Scan for the cell matching the given text and deliver its [X, Y] coordinate at center. 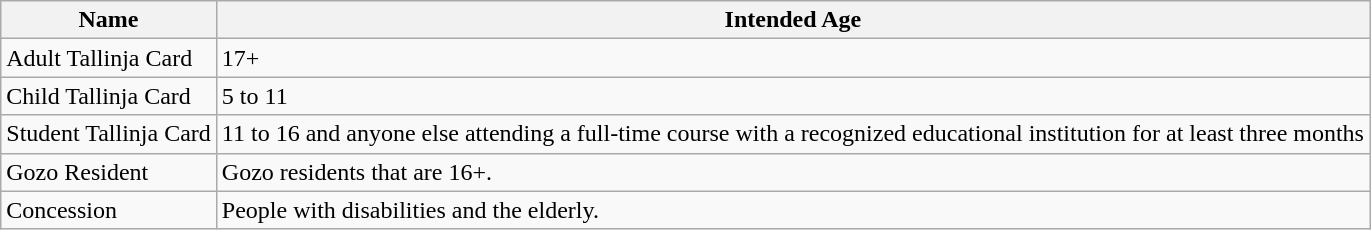
11 to 16 and anyone else attending a full-time course with a recognized educational institution for at least three months [792, 134]
Student Tallinja Card [109, 134]
Child Tallinja Card [109, 96]
17+ [792, 58]
Adult Tallinja Card [109, 58]
Gozo residents that are 16+. [792, 172]
Gozo Resident [109, 172]
Name [109, 20]
Concession [109, 210]
Intended Age [792, 20]
People with disabilities and the elderly. [792, 210]
5 to 11 [792, 96]
